Locate the cell with the specified text and output its [x, y] center coordinate. 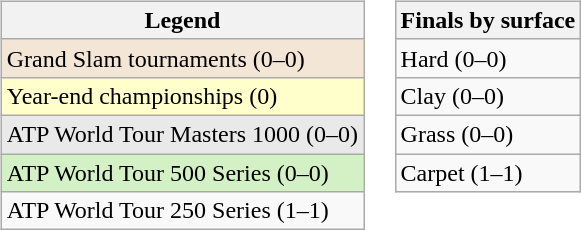
Year-end championships (0) [182, 96]
Hard (0–0) [488, 58]
ATP World Tour 250 Series (1–1) [182, 211]
Grand Slam tournaments (0–0) [182, 58]
Grass (0–0) [488, 134]
Legend [182, 20]
ATP World Tour Masters 1000 (0–0) [182, 134]
Clay (0–0) [488, 96]
ATP World Tour 500 Series (0–0) [182, 173]
Finals by surface [488, 20]
Carpet (1–1) [488, 173]
